Extract the (X, Y) coordinate from the center of the cell holding the provided text.  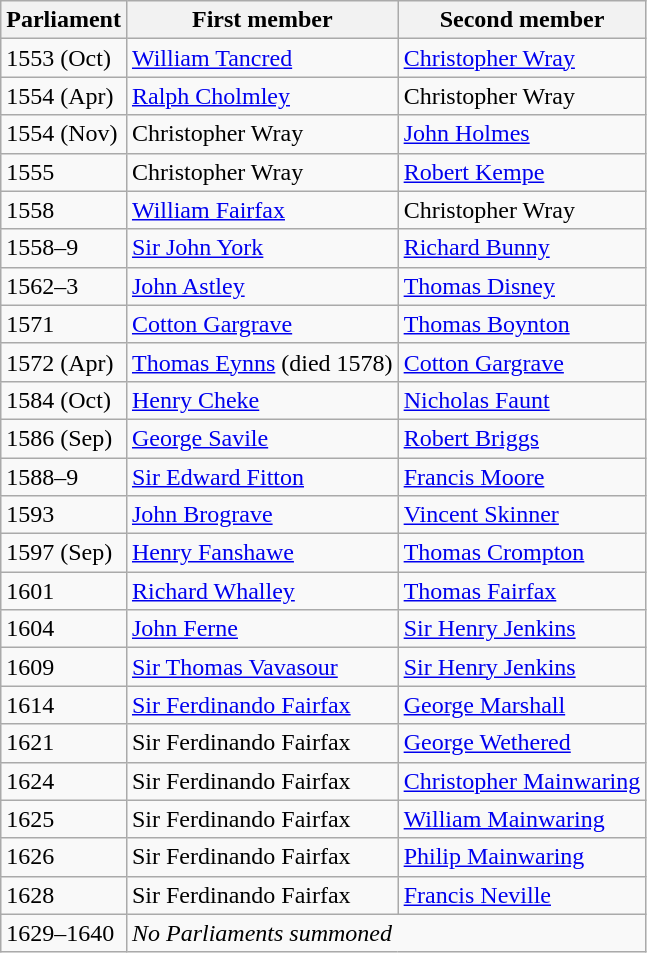
1553 (Oct) (64, 58)
Sir John York (262, 248)
George Savile (262, 438)
Henry Fanshawe (262, 553)
1614 (64, 705)
1597 (Sep) (64, 553)
1554 (Nov) (64, 134)
Ralph Cholmley (262, 96)
Nicholas Faunt (522, 400)
1609 (64, 667)
John Ferne (262, 629)
1625 (64, 819)
1586 (Sep) (64, 438)
John Astley (262, 286)
Sir Edward Fitton (262, 477)
Thomas Boynton (522, 324)
1593 (64, 515)
Parliament (64, 20)
1624 (64, 781)
1621 (64, 743)
First member (262, 20)
Robert Kempe (522, 172)
George Wethered (522, 743)
No Parliaments summoned (386, 933)
Richard Whalley (262, 591)
Christopher Mainwaring (522, 781)
Robert Briggs (522, 438)
1558 (64, 210)
William Mainwaring (522, 819)
William Fairfax (262, 210)
Richard Bunny (522, 248)
1584 (Oct) (64, 400)
1562–3 (64, 286)
1571 (64, 324)
George Marshall (522, 705)
John Holmes (522, 134)
Philip Mainwaring (522, 857)
1554 (Apr) (64, 96)
1601 (64, 591)
Thomas Fairfax (522, 591)
1555 (64, 172)
Sir Thomas Vavasour (262, 667)
1628 (64, 895)
Francis Moore (522, 477)
Henry Cheke (262, 400)
1558–9 (64, 248)
Vincent Skinner (522, 515)
John Brograve (262, 515)
Second member (522, 20)
1629–1640 (64, 933)
1572 (Apr) (64, 362)
Francis Neville (522, 895)
1626 (64, 857)
1588–9 (64, 477)
Thomas Eynns (died 1578) (262, 362)
Thomas Crompton (522, 553)
1604 (64, 629)
Thomas Disney (522, 286)
William Tancred (262, 58)
